Find where the given text appears and provide that cell's center as [X, Y] coordinate. 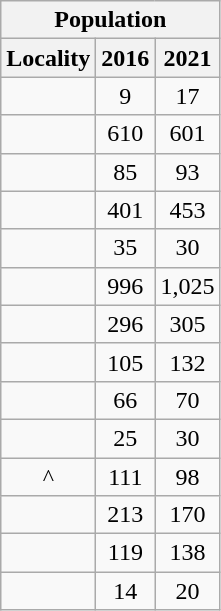
14 [126, 591]
66 [126, 400]
9 [126, 96]
20 [188, 591]
601 [188, 134]
35 [126, 248]
996 [126, 286]
2016 [126, 58]
25 [126, 438]
70 [188, 400]
213 [126, 515]
111 [126, 477]
401 [126, 210]
132 [188, 362]
85 [126, 172]
610 [126, 134]
119 [126, 553]
17 [188, 96]
^ [48, 477]
453 [188, 210]
296 [126, 324]
Locality [48, 58]
98 [188, 477]
2021 [188, 58]
Population [110, 20]
1,025 [188, 286]
105 [126, 362]
305 [188, 324]
138 [188, 553]
170 [188, 515]
93 [188, 172]
